For the text-containing cell, return its midpoint in (x, y) coordinate format. 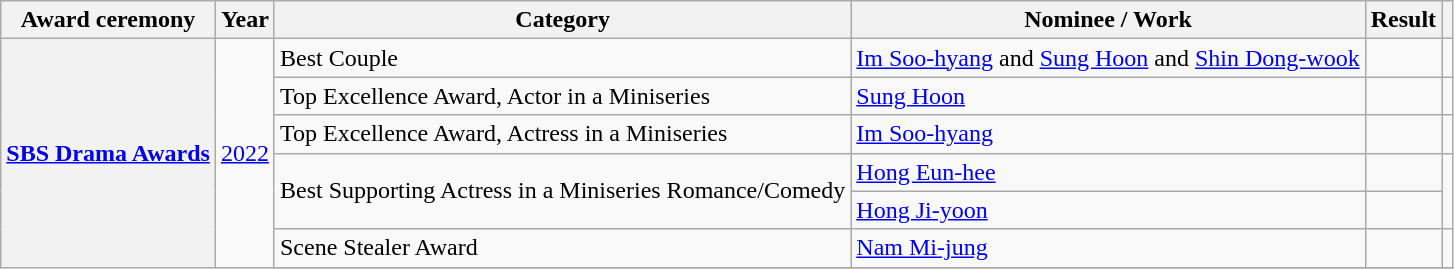
Nominee / Work (1108, 20)
Nam Mi-jung (1108, 248)
Hong Ji-yoon (1108, 210)
Best Couple (562, 58)
Scene Stealer Award (562, 248)
Award ceremony (108, 20)
Year (244, 20)
Top Excellence Award, Actress in a Miniseries (562, 134)
Hong Eun-hee (1108, 172)
Top Excellence Award, Actor in a Miniseries (562, 96)
Sung Hoon (1108, 96)
Result (1403, 20)
Im Soo-hyang (1108, 134)
Best Supporting Actress in a Miniseries Romance/Comedy (562, 191)
2022 (244, 153)
SBS Drama Awards (108, 153)
Im Soo-hyang and Sung Hoon and Shin Dong-wook (1108, 58)
Category (562, 20)
